Return [X, Y] of the center of cell containing provided text 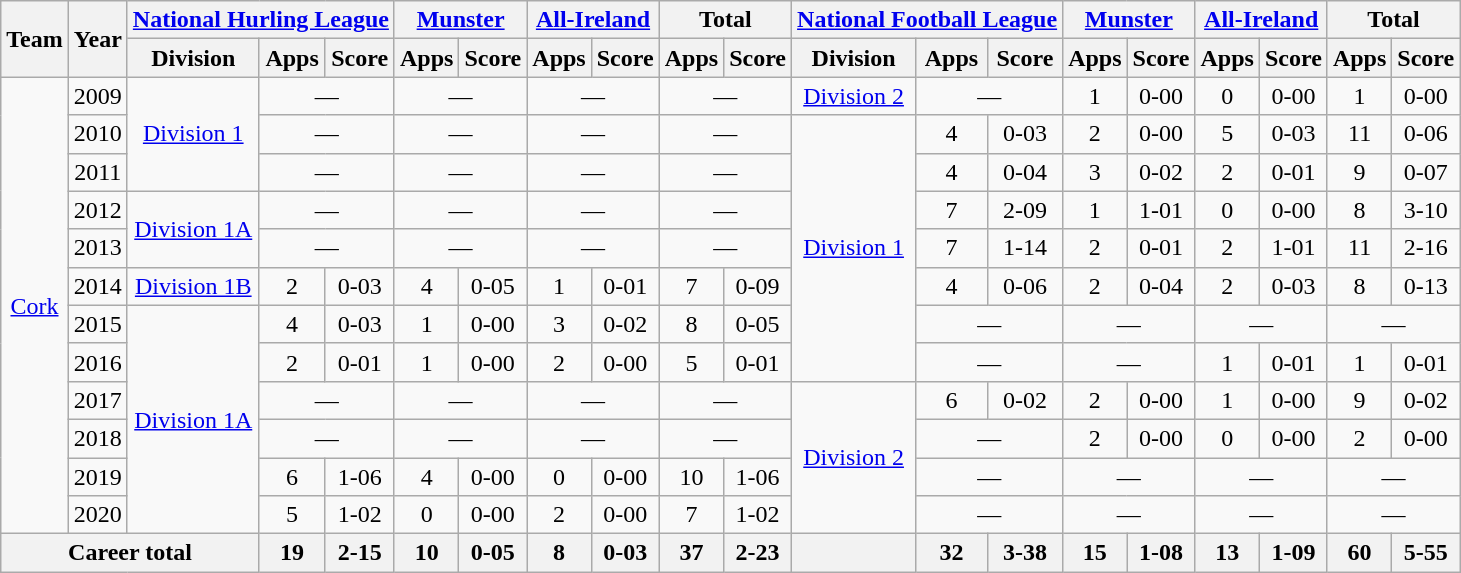
2013 [98, 248]
37 [691, 553]
1-14 [1024, 248]
Career total [130, 553]
Division 1B [193, 286]
Team [35, 39]
2019 [98, 477]
2016 [98, 362]
0-09 [758, 286]
2012 [98, 210]
32 [952, 553]
19 [292, 553]
2-09 [1024, 210]
2-16 [1426, 248]
2014 [98, 286]
Cork [35, 306]
2010 [98, 134]
0-07 [1426, 172]
2015 [98, 324]
Year [98, 39]
1-09 [1293, 553]
2017 [98, 400]
3-38 [1024, 553]
National Hurling League [260, 20]
13 [1227, 553]
2020 [98, 515]
2009 [98, 96]
2018 [98, 438]
0-13 [1426, 286]
60 [1359, 553]
2-15 [360, 553]
5-55 [1426, 553]
15 [1095, 553]
National Football League [928, 20]
1-08 [1161, 553]
2011 [98, 172]
3-10 [1426, 210]
2-23 [758, 553]
